Provide the [x, y] coordinate of the cell's center where the given text is located.  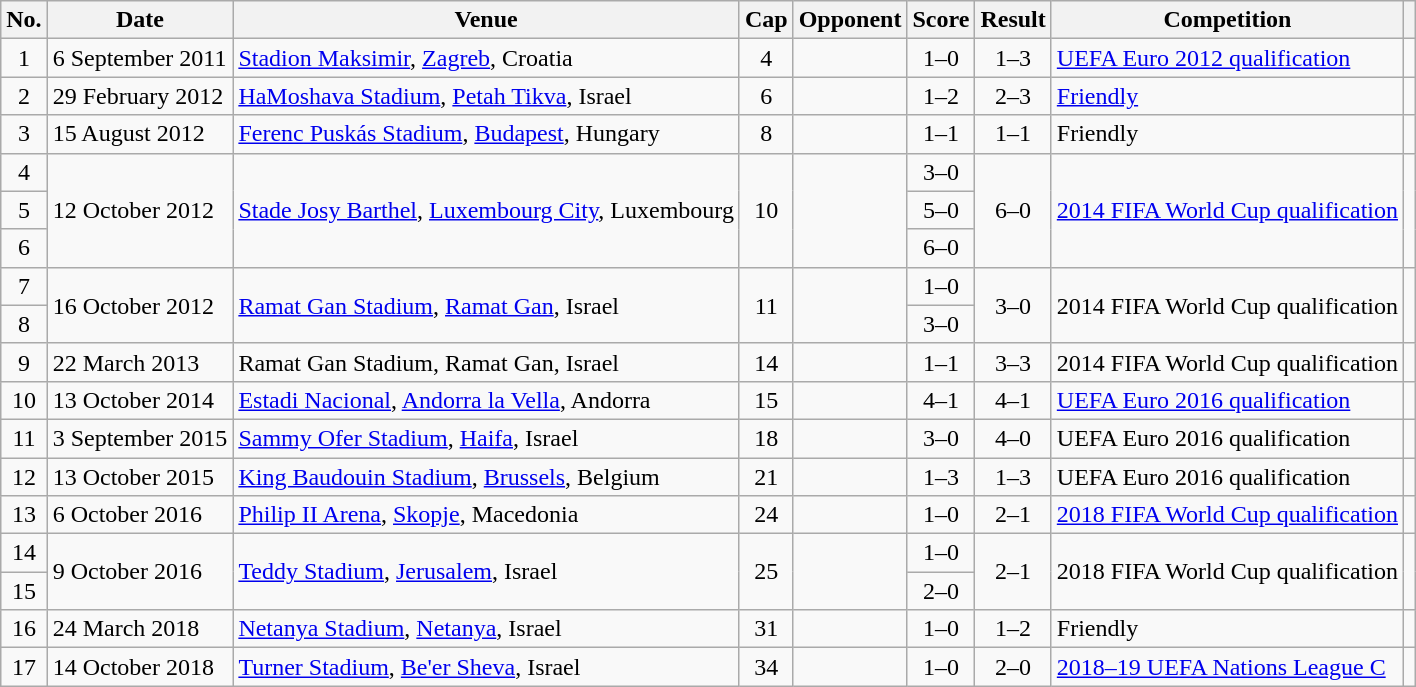
13 [24, 515]
Venue [486, 20]
9 [24, 362]
Competition [1227, 20]
Sammy Ofer Stadium, Haifa, Israel [486, 438]
No. [24, 20]
Cap [766, 20]
24 [766, 515]
25 [766, 572]
3 September 2015 [140, 438]
22 March 2013 [140, 362]
Opponent [850, 20]
9 October 2016 [140, 572]
3–3 [1013, 362]
Ferenc Puskás Stadium, Budapest, Hungary [486, 134]
Netanya Stadium, Netanya, Israel [486, 629]
16 [24, 629]
3 [24, 134]
14 October 2018 [140, 667]
6 October 2016 [140, 515]
UEFA Euro 2012 qualification [1227, 58]
12 October 2012 [140, 210]
13 October 2014 [140, 400]
Teddy Stadium, Jerusalem, Israel [486, 572]
5 [24, 210]
31 [766, 629]
Stade Josy Barthel, Luxembourg City, Luxembourg [486, 210]
HaMoshava Stadium, Petah Tikva, Israel [486, 96]
12 [24, 477]
18 [766, 438]
6 September 2011 [140, 58]
Date [140, 20]
17 [24, 667]
5–0 [941, 210]
King Baudouin Stadium, Brussels, Belgium [486, 477]
Philip II Arena, Skopje, Macedonia [486, 515]
16 October 2012 [140, 305]
34 [766, 667]
24 March 2018 [140, 629]
Score [941, 20]
13 October 2015 [140, 477]
15 August 2012 [140, 134]
Result [1013, 20]
Turner Stadium, Be'er Sheva, Israel [486, 667]
Estadi Nacional, Andorra la Vella, Andorra [486, 400]
21 [766, 477]
2–3 [1013, 96]
7 [24, 286]
4–0 [1013, 438]
1 [24, 58]
Stadion Maksimir, Zagreb, Croatia [486, 58]
2018–19 UEFA Nations League C [1227, 667]
29 February 2012 [140, 96]
2 [24, 96]
